Detect which cell encompasses the target text, then output its [x, y] center coordinate. 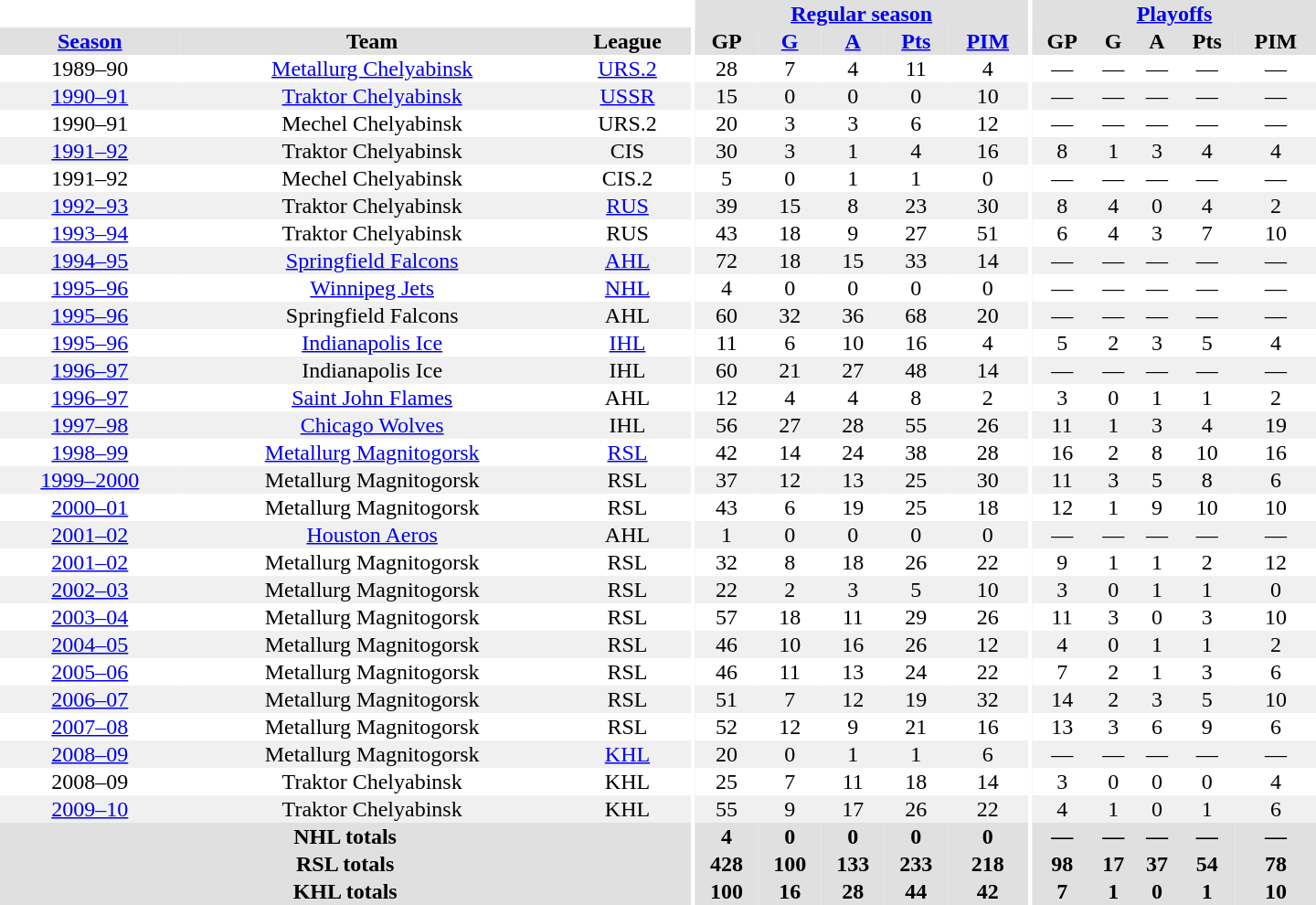
1999–2000 [90, 480]
38 [916, 452]
1997–98 [90, 425]
233 [916, 864]
2002–03 [90, 590]
Season [90, 41]
2004–05 [90, 644]
1998–99 [90, 452]
56 [727, 425]
39 [727, 206]
Regular season [862, 14]
57 [727, 617]
1994–95 [90, 261]
52 [727, 727]
2009–10 [90, 809]
CIS [628, 151]
36 [854, 315]
Houston Aeros [373, 535]
1992–93 [90, 206]
218 [988, 864]
133 [854, 864]
1993–94 [90, 233]
Chicago Wolves [373, 425]
2006–07 [90, 699]
RSL totals [345, 864]
Metallurg Chelyabinsk [373, 69]
Winnipeg Jets [373, 288]
2000–01 [90, 507]
2007–08 [90, 727]
Playoffs [1174, 14]
NHL [628, 288]
33 [916, 261]
98 [1062, 864]
29 [916, 617]
KHL totals [345, 891]
Team [373, 41]
2003–04 [90, 617]
48 [916, 370]
68 [916, 315]
League [628, 41]
USSR [628, 96]
1989–90 [90, 69]
54 [1207, 864]
78 [1276, 864]
428 [727, 864]
23 [916, 206]
44 [916, 891]
NHL totals [345, 836]
CIS.2 [628, 178]
72 [727, 261]
2005–06 [90, 672]
Saint John Flames [373, 398]
